Find where the given text appears and provide that cell's center as (x, y) coordinate. 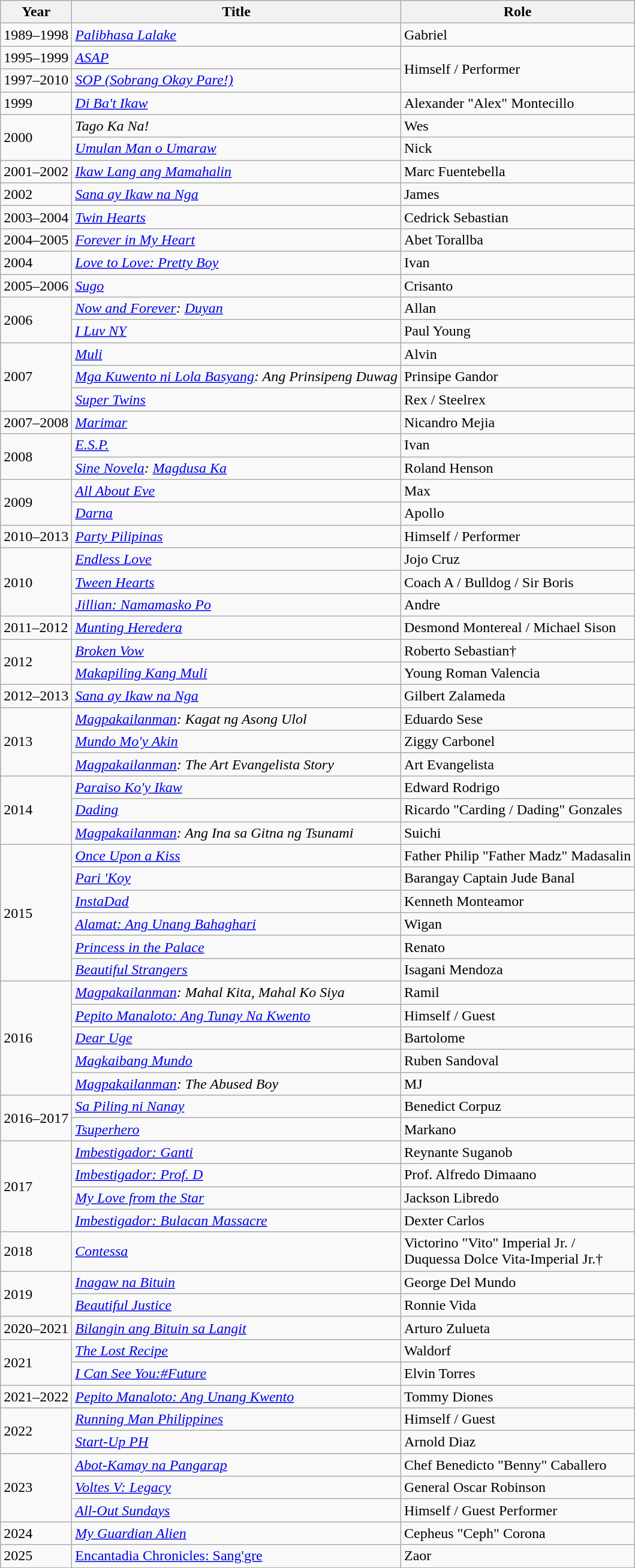
Andre (517, 605)
Ronnie Vida (517, 1305)
2014 (36, 810)
Dading (236, 810)
Title (236, 12)
Makapiling Kang Muli (236, 673)
My Guardian Alien (236, 1533)
Ziggy Carbonel (517, 742)
Imbestigador: Bulacan Massacre (236, 1220)
Roland Henson (517, 468)
Abet Torallba (517, 240)
Super Twins (236, 400)
2010 (36, 582)
I Luv NY (236, 331)
Beautiful Strangers (236, 969)
Wes (517, 126)
Coach A / Bulldog / Sir Boris (517, 582)
Roberto Sebastian† (517, 650)
Contessa (236, 1251)
Mundo Mo'y Akin (236, 742)
Magpakailanman: The Abused Boy (236, 1084)
2016–2017 (36, 1118)
Imbestigador: Ganti (236, 1152)
James (517, 194)
2012 (36, 661)
SOP (Sobrang Okay Pare!) (236, 80)
All-Out Sundays (236, 1510)
2000 (36, 137)
Max (517, 491)
Edward Rodrigo (517, 787)
Alamat: Ang Unang Bahaghari (236, 924)
Marimar (236, 422)
Forever in My Heart (236, 240)
2021 (36, 1362)
Pepito Manaloto: Ang Tunay Na Kwento (236, 1016)
All About Eve (236, 491)
Bilangin ang Bituin sa Langit (236, 1328)
Victorino "Vito" Imperial Jr. / Duquessa Dolce Vita-Imperial Jr.† (517, 1251)
Umulan Man o Umaraw (236, 149)
2009 (36, 502)
Tommy Diones (517, 1397)
Gilbert Zalameda (517, 696)
Running Man Philippines (236, 1419)
2023 (36, 1488)
1997–2010 (36, 80)
2015 (36, 913)
The Lost Recipe (236, 1351)
Wigan (517, 924)
2011–2012 (36, 627)
Role (517, 12)
Princess in the Palace (236, 947)
Magpakailanman: The Art Evangelista Story (236, 765)
2018 (36, 1251)
1999 (36, 103)
Arnold Diaz (517, 1442)
2022 (36, 1431)
Marc Fuentebella (517, 171)
Nicandro Mejia (517, 422)
Waldorf (517, 1351)
Suichi (517, 833)
Magpakailanman: Ang Ina sa Gitna ng Tsunami (236, 833)
Art Evangelista (517, 765)
Magpakailanman: Mahal Kita, Mahal Ko Siya (236, 992)
Di Ba't Ikaw (236, 103)
Abot-Kamay na Pangarap (236, 1465)
2012–2013 (36, 696)
Pari 'Koy (236, 878)
Ikaw Lang ang Mamahalin (236, 171)
Allan (517, 309)
Start-Up PH (236, 1442)
Father Philip "Father Madz" Madasalin (517, 856)
Elvin Torres (517, 1373)
2004–2005 (36, 240)
Isagani Mendoza (517, 969)
2006 (36, 320)
Ramil (517, 992)
Encantadia Chronicles: Sang'gre (236, 1556)
Dexter Carlos (517, 1220)
Markano (517, 1129)
I Can See You:#Future (236, 1373)
2001–2002 (36, 171)
Young Roman Valencia (517, 673)
Gabriel (517, 35)
2003–2004 (36, 217)
Renato (517, 947)
Arturo Zulueta (517, 1328)
2017 (36, 1186)
2025 (36, 1556)
InstaDad (236, 901)
2007 (36, 377)
Nick (517, 149)
Muli (236, 354)
Paraiso Ko'y Ikaw (236, 787)
2002 (36, 194)
2024 (36, 1533)
Eduardo Sese (517, 719)
General Oscar Robinson (517, 1488)
Magpakailanman: Kagat ng Asong Ulol (236, 719)
Jackson Libredo (517, 1198)
Rex / Steelrex (517, 400)
Twin Hearts (236, 217)
Kenneth Monteamor (517, 901)
Crisanto (517, 286)
Reynante Suganob (517, 1152)
Barangay Captain Jude Banal (517, 878)
Now and Forever: Duyan (236, 309)
Voltes V: Legacy (236, 1488)
2016 (36, 1038)
Sa Piling ni Nanay (236, 1107)
My Love from the Star (236, 1198)
Bartolome (517, 1038)
Apollo (517, 513)
Sugo (236, 286)
Benedict Corpuz (517, 1107)
2007–2008 (36, 422)
2013 (36, 742)
2021–2022 (36, 1397)
Munting Heredera (236, 627)
Tago Ka Na! (236, 126)
Alexander "Alex" Montecillo (517, 103)
MJ (517, 1084)
Ruben Sandoval (517, 1061)
Chef Benedicto "Benny" Caballero (517, 1465)
Tsuperhero (236, 1129)
Cepheus "Ceph" Corona (517, 1533)
Jojo Cruz (517, 559)
2008 (36, 457)
Palibhasa Lalake (236, 35)
Beautiful Justice (236, 1305)
Tween Hearts (236, 582)
E.S.P. (236, 445)
2019 (36, 1294)
2010–2013 (36, 536)
Broken Vow (236, 650)
Himself / Guest Performer (517, 1510)
Ricardo "Carding / Dading" Gonzales (517, 810)
Once Upon a Kiss (236, 856)
Year (36, 12)
1995–1999 (36, 58)
Zaor (517, 1556)
Prinsipe Gandor (517, 377)
Mga Kuwento ni Lola Basyang: Ang Prinsipeng Duwag (236, 377)
Pepito Manaloto: Ang Unang Kwento (236, 1397)
2005–2006 (36, 286)
Dear Uge (236, 1038)
Cedrick Sebastian (517, 217)
Endless Love (236, 559)
Love to Love: Pretty Boy (236, 262)
Magkaibang Mundo (236, 1061)
Alvin (517, 354)
Darna (236, 513)
Sine Novela: Magdusa Ka (236, 468)
Jillian: Namamasko Po (236, 605)
George Del Mundo (517, 1282)
2020–2021 (36, 1328)
ASAP (236, 58)
Paul Young (517, 331)
1989–1998 (36, 35)
Desmond Montereal / Michael Sison (517, 627)
2004 (36, 262)
Party Pilipinas (236, 536)
Imbestigador: Prof. D (236, 1175)
Prof. Alfredo Dimaano (517, 1175)
Inagaw na Bituin (236, 1282)
